Find where the given text appears and provide that cell's center as (X, Y) coordinate. 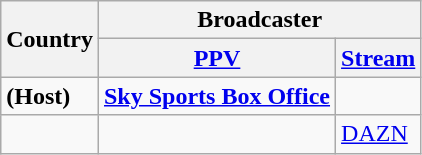
DAZN (378, 134)
PPV (216, 58)
Stream (378, 58)
Broadcaster (259, 20)
Sky Sports Box Office (216, 96)
(Host) (50, 96)
Country (50, 39)
